Scan for the cell matching the given text and deliver its (X, Y) coordinate at center. 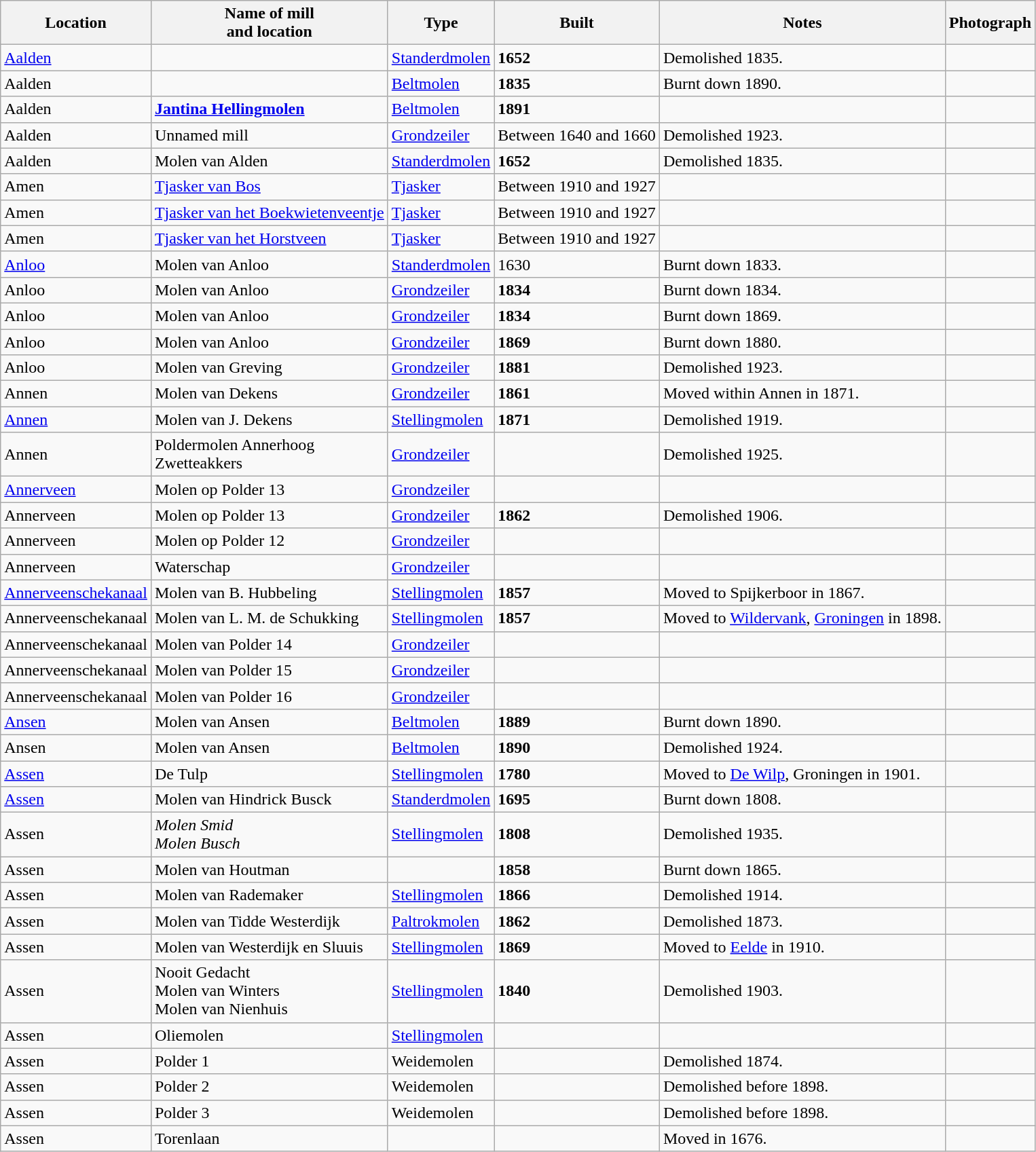
Location (76, 23)
1630 (577, 264)
1858 (577, 870)
1835 (577, 83)
Demolished 1914. (802, 895)
Molen van B. Hubbeling (269, 593)
Demolished 1935. (802, 835)
Molen van L. M. de Schukking (269, 618)
1890 (577, 747)
Paltrokmolen (441, 921)
1866 (577, 895)
Demolished 1874. (802, 1061)
Moved to Eelde in 1910. (802, 947)
Polder 1 (269, 1061)
Demolished 1919. (802, 420)
Molen van Dekens (269, 394)
Demolished 1924. (802, 747)
1881 (577, 368)
Burnt down 1865. (802, 870)
Type (441, 23)
Molen van Polder 16 (269, 696)
Moved to Wildervank, Groningen in 1898. (802, 618)
Burnt down 1869. (802, 316)
1871 (577, 420)
Molen van Houtman (269, 870)
Tjasker van het Boekwietenveentje (269, 212)
Unnamed mill (269, 135)
Moved within Annen in 1871. (802, 394)
Polder 2 (269, 1087)
Demolished 1925. (802, 455)
Moved in 1676. (802, 1138)
Molen van Tidde Westerdijk (269, 921)
Burnt down 1880. (802, 341)
Molen van Rademaker (269, 895)
1695 (577, 800)
Waterschap (269, 567)
Demolished 1903. (802, 991)
Molen van Alden (269, 161)
Molen van Hindrick Busck (269, 800)
Molen op Polder 12 (269, 541)
Photograph (990, 23)
Between 1640 and 1660 (577, 135)
Name of milland location (269, 23)
Tjasker van Bos (269, 187)
1861 (577, 394)
Notes (802, 23)
Nooit GedachtMolen van WintersMolen van Nienhuis (269, 991)
Built (577, 23)
De Tulp (269, 773)
Tjasker van het Horstveen (269, 238)
Burnt down 1833. (802, 264)
1840 (577, 991)
Molen van Greving (269, 368)
1808 (577, 835)
Molen van Polder 15 (269, 670)
Demolished 1873. (802, 921)
Moved to De Wilp, Groningen in 1901. (802, 773)
1889 (577, 722)
Oliemolen (269, 1035)
Poldermolen AnnerhoogZwetteakkers (269, 455)
Torenlaan (269, 1138)
Polder 3 (269, 1113)
Demolished 1906. (802, 515)
1780 (577, 773)
Jantina Hellingmolen (269, 109)
Molen van J. Dekens (269, 420)
Molen van Westerdijk en Sluuis (269, 947)
1891 (577, 109)
Burnt down 1808. (802, 800)
Molen van Polder 14 (269, 644)
Moved to Spijkerboor in 1867. (802, 593)
Molen SmidMolen Busch (269, 835)
Burnt down 1834. (802, 290)
